Find where the given text appears and provide that cell's center as [X, Y] coordinate. 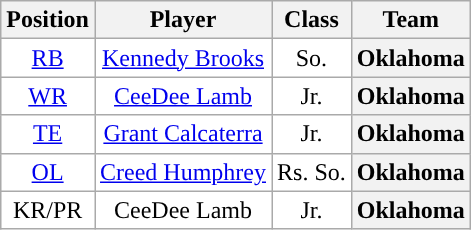
OL [48, 172]
Grant Calcaterra [182, 134]
Player [182, 20]
Position [48, 20]
So. [312, 58]
Kennedy Brooks [182, 58]
WR [48, 96]
KR/PR [48, 210]
Class [312, 20]
TE [48, 134]
Rs. So. [312, 172]
Creed Humphrey [182, 172]
RB [48, 58]
Team [410, 20]
